Output the (X, Y) coordinate of the center of the cell containing the given text.  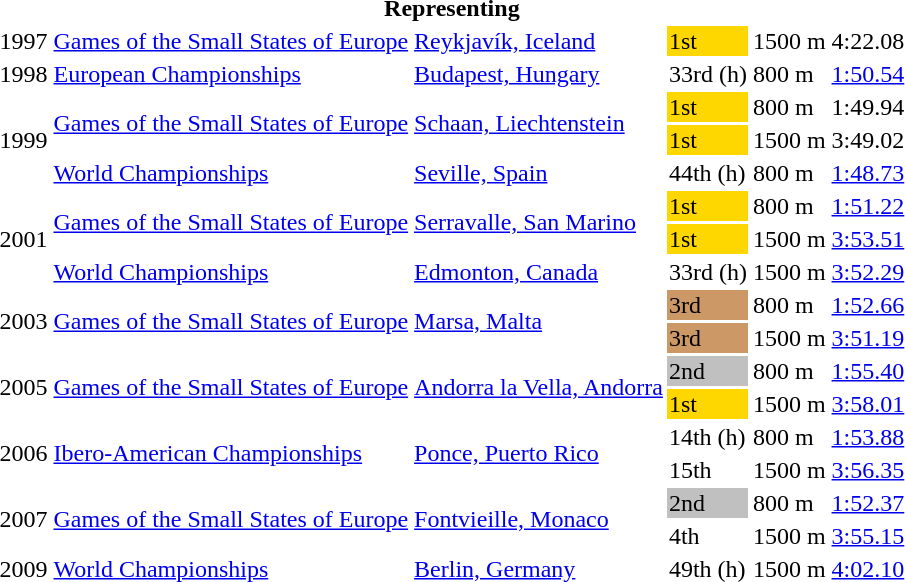
44th (h) (708, 173)
Reykjavík, Iceland (539, 41)
Serravalle, San Marino (539, 222)
Edmonton, Canada (539, 272)
15th (708, 470)
Andorra la Vella, Andorra (539, 388)
Ponce, Puerto Rico (539, 454)
14th (h) (708, 437)
Seville, Spain (539, 173)
Schaan, Liechtenstein (539, 124)
Fontvieille, Monaco (539, 520)
European Championships (231, 74)
4th (708, 536)
Budapest, Hungary (539, 74)
Marsa, Malta (539, 322)
Ibero-American Championships (231, 454)
